Extract the [x, y] coordinate from the center of the cell holding the provided text.  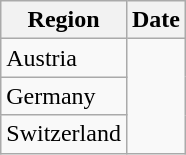
Switzerland [64, 134]
Austria [64, 58]
Date [156, 20]
Region [64, 20]
Germany [64, 96]
